Provide the [X, Y] coordinate of the cell's center where the given text is located.  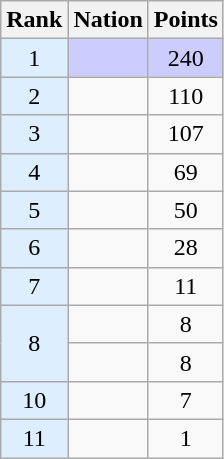
Points [186, 20]
50 [186, 210]
3 [34, 134]
Rank [34, 20]
28 [186, 248]
4 [34, 172]
6 [34, 248]
107 [186, 134]
110 [186, 96]
69 [186, 172]
Nation [108, 20]
2 [34, 96]
5 [34, 210]
10 [34, 400]
240 [186, 58]
